Extract the (X, Y) coordinate from the center of the cell holding the provided text.  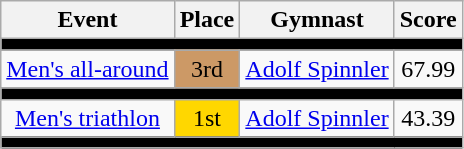
Score (428, 20)
Place (207, 20)
Men's triathlon (88, 118)
Event (88, 20)
43.39 (428, 118)
Gymnast (317, 20)
Men's all-around (88, 69)
1st (207, 118)
3rd (207, 69)
67.99 (428, 69)
